Extract the (X, Y) coordinate from the center of the cell holding the provided text.  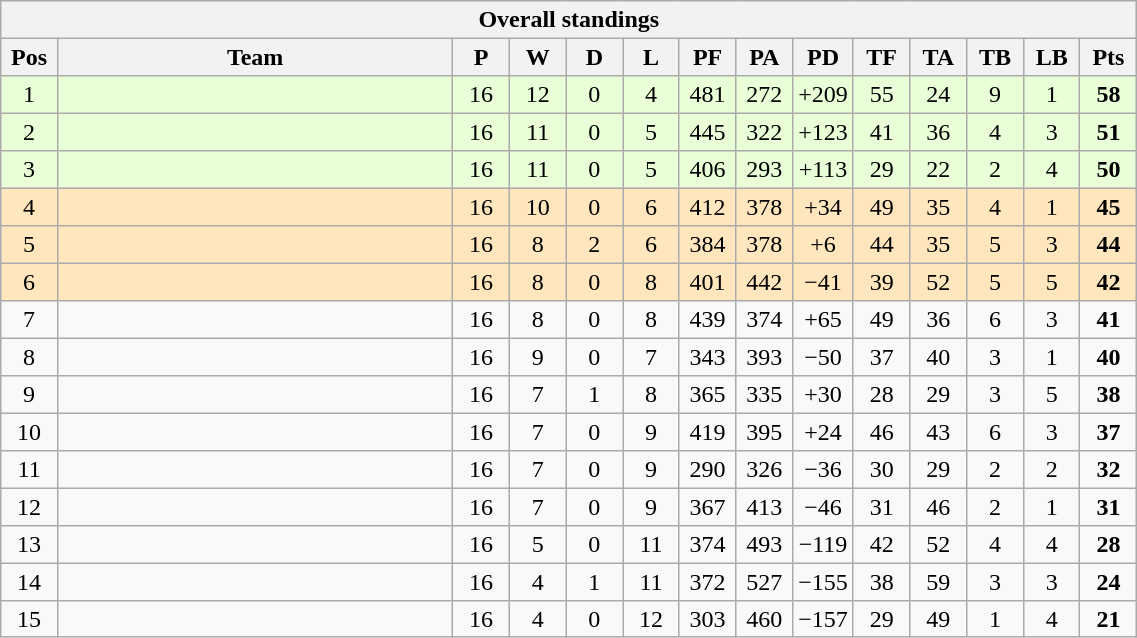
32 (1108, 468)
−50 (824, 356)
39 (882, 282)
45 (1108, 206)
−46 (824, 506)
TB (996, 56)
419 (708, 432)
290 (708, 468)
343 (708, 356)
TA (938, 56)
384 (708, 244)
372 (708, 582)
+34 (824, 206)
335 (764, 394)
21 (1108, 618)
481 (708, 94)
30 (882, 468)
395 (764, 432)
PD (824, 56)
442 (764, 282)
322 (764, 132)
527 (764, 582)
+123 (824, 132)
55 (882, 94)
Overall standings (569, 20)
−119 (824, 544)
−157 (824, 618)
+113 (824, 170)
+65 (824, 318)
412 (708, 206)
272 (764, 94)
Pts (1108, 56)
PA (764, 56)
59 (938, 582)
D (594, 56)
460 (764, 618)
43 (938, 432)
L (652, 56)
−36 (824, 468)
13 (30, 544)
15 (30, 618)
TF (882, 56)
−155 (824, 582)
LB (1052, 56)
−41 (824, 282)
+30 (824, 394)
58 (1108, 94)
51 (1108, 132)
Team (254, 56)
P (482, 56)
303 (708, 618)
401 (708, 282)
PF (708, 56)
+209 (824, 94)
413 (764, 506)
445 (708, 132)
439 (708, 318)
493 (764, 544)
293 (764, 170)
365 (708, 394)
50 (1108, 170)
326 (764, 468)
367 (708, 506)
22 (938, 170)
+6 (824, 244)
393 (764, 356)
+24 (824, 432)
14 (30, 582)
W (538, 56)
Pos (30, 56)
406 (708, 170)
